Locate the cell with the specified text and output its (x, y) center coordinate. 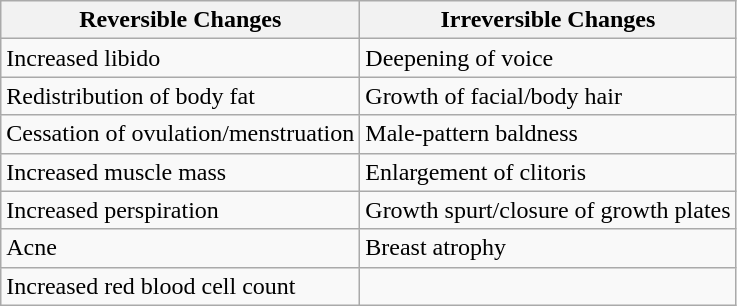
Reversible Changes (180, 20)
Deepening of voice (548, 58)
Enlargement of clitoris (548, 172)
Irreversible Changes (548, 20)
Acne (180, 248)
Male-pattern baldness (548, 134)
Increased muscle mass (180, 172)
Growth of facial/body hair (548, 96)
Increased perspiration (180, 210)
Redistribution of body fat (180, 96)
Breast atrophy (548, 248)
Increased red blood cell count (180, 286)
Cessation of ovulation/menstruation (180, 134)
Increased libido (180, 58)
Growth spurt/closure of growth plates (548, 210)
